Extract the (x, y) coordinate from the center of the cell holding the provided text.  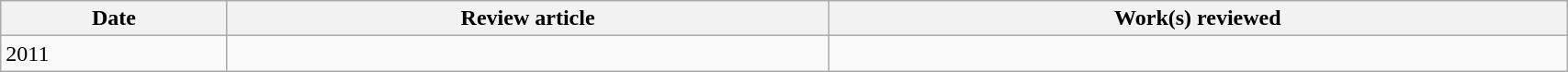
Work(s) reviewed (1198, 18)
Date (114, 18)
Review article (527, 18)
2011 (114, 54)
